From the cell containing the given text, extract its center point as (X, Y) coordinate. 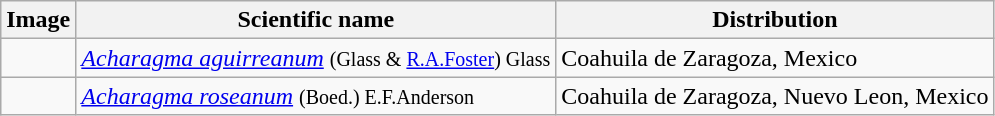
Coahuila de Zaragoza, Mexico (775, 58)
Coahuila de Zaragoza, Nuevo Leon, Mexico (775, 96)
Acharagma aguirreanum (Glass & R.A.Foster) Glass (316, 58)
Scientific name (316, 20)
Distribution (775, 20)
Image (38, 20)
Acharagma roseanum (Boed.) E.F.Anderson (316, 96)
